Find where the given text appears and provide that cell's center as (x, y) coordinate. 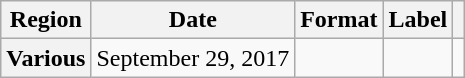
September 29, 2017 (193, 58)
Format (339, 20)
Various (46, 58)
Region (46, 20)
Date (193, 20)
Label (418, 20)
